Locate the cell with the specified text and output its [x, y] center coordinate. 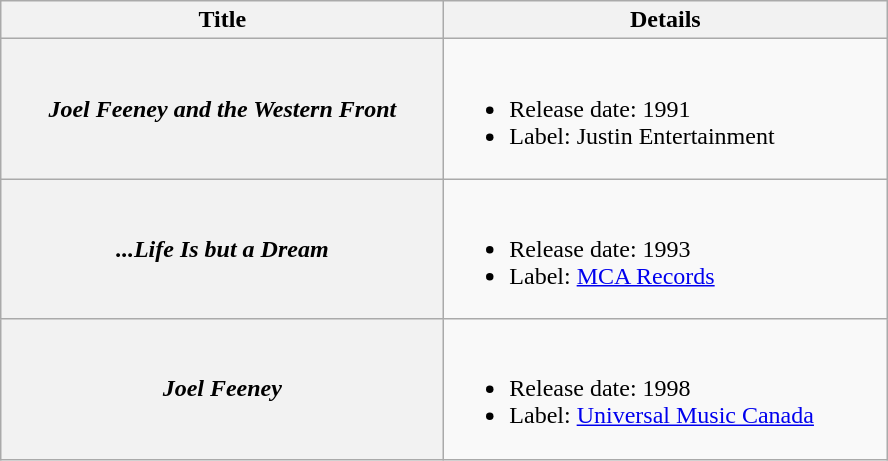
...Life Is but a Dream [222, 249]
Release date: 1991Label: Justin Entertainment [666, 109]
Joel Feeney and the Western Front [222, 109]
Release date: 1993Label: MCA Records [666, 249]
Release date: 1998Label: Universal Music Canada [666, 389]
Joel Feeney [222, 389]
Title [222, 20]
Details [666, 20]
